Output the [X, Y] coordinate of the center of the cell containing the given text.  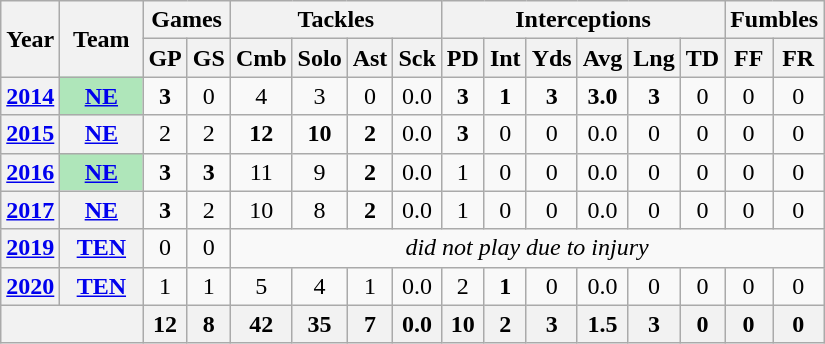
2019 [30, 248]
Fumbles [774, 20]
2020 [30, 286]
7 [370, 324]
5 [261, 286]
Tackles [336, 20]
Cmb [261, 58]
Lng [654, 58]
3.0 [602, 96]
11 [261, 172]
9 [320, 172]
Games [186, 20]
2014 [30, 96]
1.5 [602, 324]
2016 [30, 172]
Solo [320, 58]
Avg [602, 58]
2017 [30, 210]
Interceptions [582, 20]
FF [749, 58]
did not play due to injury [526, 248]
PD [462, 58]
FR [798, 58]
Ast [370, 58]
TD [702, 58]
GS [208, 58]
Year [30, 39]
Int [505, 58]
35 [320, 324]
GP [165, 58]
Yds [552, 58]
42 [261, 324]
2015 [30, 134]
Team [102, 39]
Sck [417, 58]
